Search for the cell housing the specified text and yield its (x, y) center coordinate. 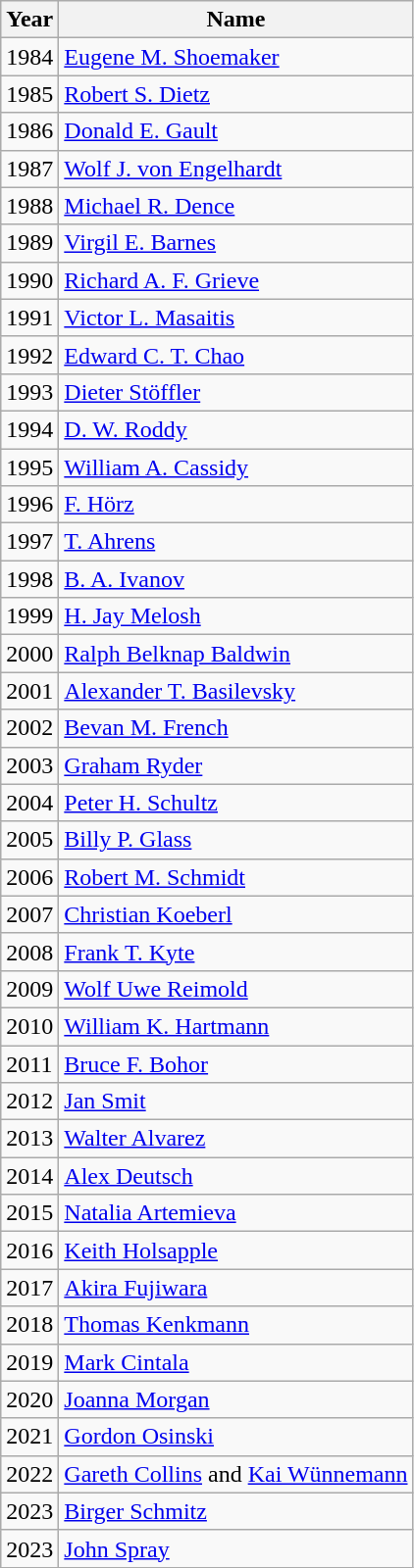
John Spray (235, 1548)
2022 (29, 1474)
Akira Fujiwara (235, 1288)
T. Ahrens (235, 542)
Keith Holsapple (235, 1250)
2000 (29, 654)
Dieter Stöffler (235, 392)
Christian Koeberl (235, 914)
Robert S. Dietz (235, 94)
2009 (29, 989)
Bruce F. Bohor (235, 1063)
Thomas Kenkmann (235, 1325)
F. Hörz (235, 505)
1989 (29, 243)
Birger Schmitz (235, 1511)
2015 (29, 1213)
B. A. Ivanov (235, 579)
Peter H. Schultz (235, 803)
Joanna Morgan (235, 1399)
1993 (29, 392)
2008 (29, 952)
2014 (29, 1176)
2019 (29, 1362)
Donald E. Gault (235, 131)
Robert M. Schmidt (235, 877)
2018 (29, 1325)
Graham Ryder (235, 765)
1985 (29, 94)
H. Jay Melosh (235, 616)
1992 (29, 355)
1996 (29, 505)
1986 (29, 131)
Alex Deutsch (235, 1176)
1995 (29, 467)
Gareth Collins and Kai Wünnemann (235, 1474)
2007 (29, 914)
Jan Smit (235, 1102)
1987 (29, 169)
William K. Hartmann (235, 1026)
2011 (29, 1063)
Gordon Osinski (235, 1437)
Natalia Artemieva (235, 1213)
1990 (29, 280)
2001 (29, 691)
1991 (29, 318)
Ralph Belknap Baldwin (235, 654)
Edward C. T. Chao (235, 355)
2012 (29, 1102)
Wolf Uwe Reimold (235, 989)
1999 (29, 616)
Mark Cintala (235, 1362)
D. W. Roddy (235, 429)
Virgil E. Barnes (235, 243)
Walter Alvarez (235, 1139)
Name (235, 20)
2017 (29, 1288)
2006 (29, 877)
Wolf J. von Engelhardt (235, 169)
Frank T. Kyte (235, 952)
Eugene M. Shoemaker (235, 57)
2002 (29, 728)
2010 (29, 1026)
2003 (29, 765)
1994 (29, 429)
Year (29, 20)
2016 (29, 1250)
1984 (29, 57)
Victor L. Masaitis (235, 318)
Billy P. Glass (235, 840)
2004 (29, 803)
Richard A. F. Grieve (235, 280)
Michael R. Dence (235, 206)
1997 (29, 542)
1998 (29, 579)
2020 (29, 1399)
2005 (29, 840)
2013 (29, 1139)
Alexander T. Basilevsky (235, 691)
2021 (29, 1437)
William A. Cassidy (235, 467)
1988 (29, 206)
Bevan M. French (235, 728)
